From the cell containing the given text, extract its center point as (x, y) coordinate. 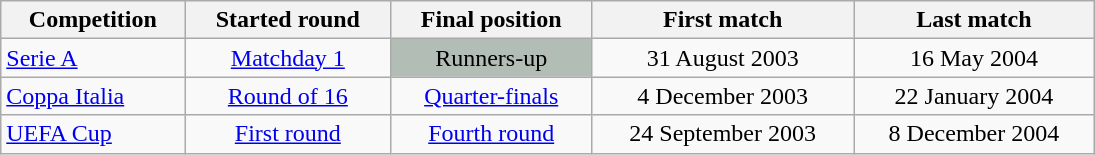
Fourth round (492, 134)
UEFA Cup (93, 134)
22 January 2004 (974, 96)
Coppa Italia (93, 96)
First match (723, 20)
Round of 16 (288, 96)
Matchday 1 (288, 58)
Quarter-finals (492, 96)
16 May 2004 (974, 58)
Runners-up (492, 58)
Competition (93, 20)
Started round (288, 20)
Last match (974, 20)
Serie A (93, 58)
4 December 2003 (723, 96)
8 December 2004 (974, 134)
31 August 2003 (723, 58)
First round (288, 134)
24 September 2003 (723, 134)
Final position (492, 20)
